Identify which cell holds the provided text, then report its [X, Y] central coordinate. 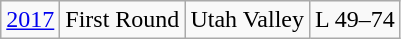
Utah Valley [248, 20]
First Round [122, 20]
2017 [30, 20]
L 49–74 [354, 20]
